Return the [x, y] coordinate for the center point of the cell that contains the specified text.  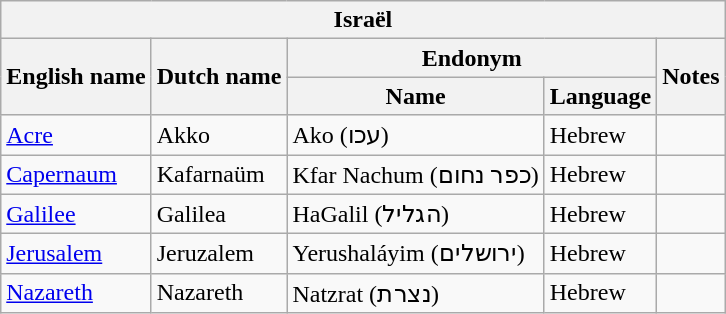
Natzrat (נצרת) [416, 293]
Name [416, 96]
Yerushaláyim (ירושלים) [416, 254]
Acre [76, 135]
Ako (עכו) [416, 135]
Jerusalem [76, 254]
Galilea [219, 214]
Israël [363, 20]
Akko [219, 135]
HaGalil (הגליל) [416, 214]
Language [600, 96]
English name [76, 77]
Jeruzalem [219, 254]
Endonym [472, 58]
Capernaum [76, 174]
Dutch name [219, 77]
Notes [691, 77]
Galilee [76, 214]
Kfar Nachum (כפר נחום) [416, 174]
Kafarnaüm [219, 174]
